From the cell containing the given text, extract its center point as [x, y] coordinate. 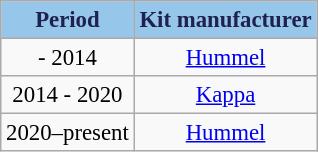
- 2014 [68, 58]
Kappa [226, 95]
Kit manufacturer [226, 20]
2020–present [68, 133]
2014 - 2020 [68, 95]
Period [68, 20]
